Identify which cell holds the provided text, then report its [x, y] central coordinate. 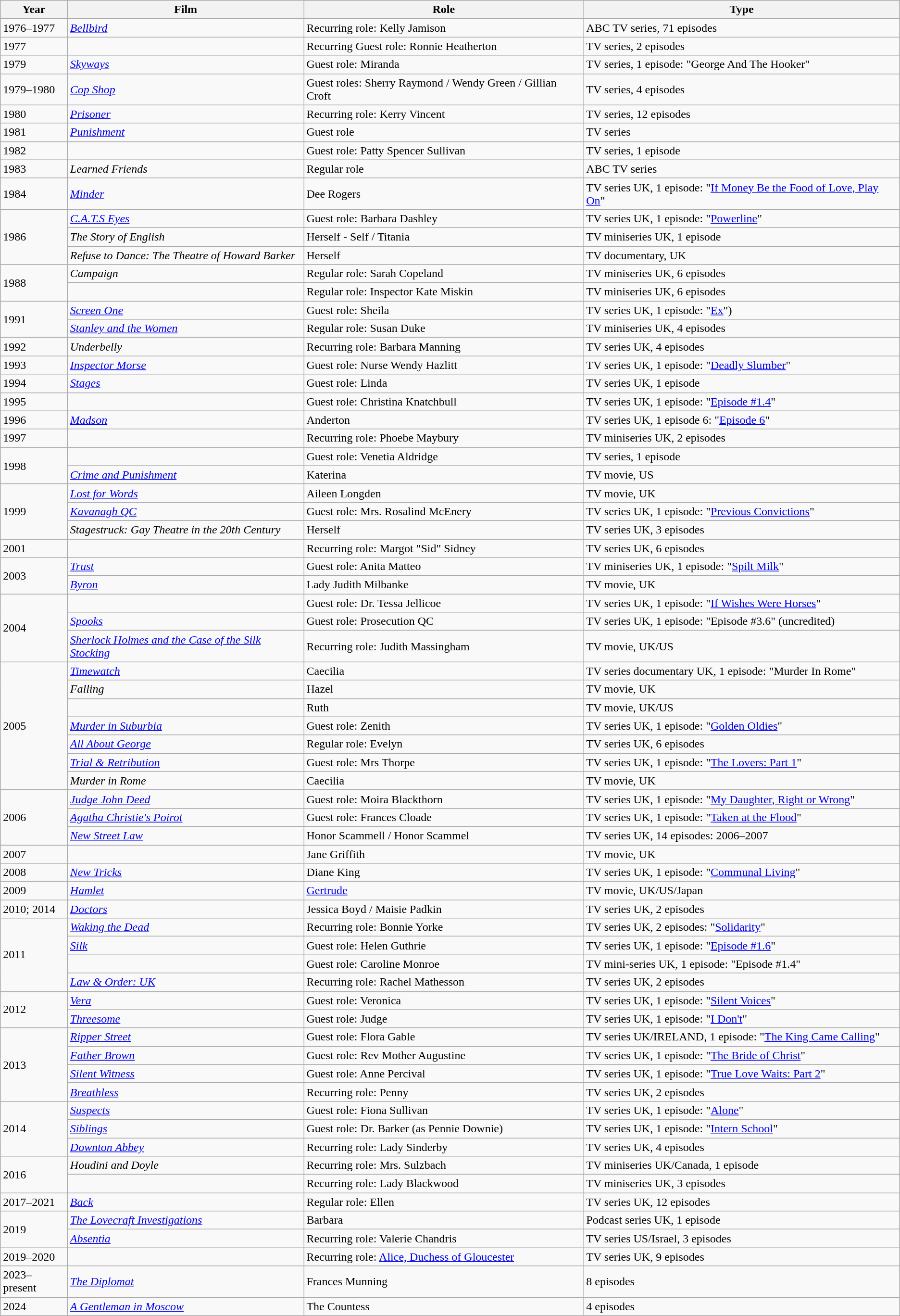
TV series UK, 3 episodes [741, 530]
Guest role: Miranda [444, 64]
Guest role: Nurse Wendy Hazlitt [444, 365]
Ripper Street [186, 1037]
Guest role: Flora Gable [444, 1037]
2006 [34, 817]
Guest role: Linda [444, 383]
TV series UK, 1 episode: "Silent Voices" [741, 1000]
A Gentleman in Moscow [186, 1306]
2016 [34, 1175]
1996 [34, 420]
1979 [34, 64]
TV series UK, 14 episodes: 2006–2007 [741, 835]
Guest role: Judge [444, 1019]
2019–2020 [34, 1257]
Murder in Suburbia [186, 726]
1999 [34, 511]
Regular role [444, 169]
Recurring role: Lady Blackwood [444, 1184]
TV miniseries UK, 1 episode [741, 237]
TV series UK, 1 episode: "Taken at the Flood" [741, 817]
Guest role: Patty Spencer Sullivan [444, 151]
Guest role: Helen Guthrie [444, 946]
Barbara [444, 1220]
Anderton [444, 420]
Judge John Deed [186, 799]
Silk [186, 946]
Guest role: Barbara Dashley [444, 218]
TV series UK, 12 episodes [741, 1202]
The Story of English [186, 237]
Dee Rogers [444, 193]
Trust [186, 567]
Film [186, 10]
Waking the Dead [186, 927]
TV series UK/IRELAND, 1 episode: "The King Came Calling" [741, 1037]
Guest role: Frances Cloade [444, 817]
TV miniseries UK, 2 episodes [741, 438]
2012 [34, 1010]
Recurring role: Kelly Jamison [444, 28]
TV movie, UK/US/Japan [741, 891]
Recurring Guest role: Ronnie Heatherton [444, 46]
TV documentary, UK [741, 255]
Crime and Punishment [186, 475]
Minder [186, 193]
4 episodes [741, 1306]
Regular role: Inspector Kate Miskin [444, 292]
TV mini-series UK, 1 episode: "Episode #1.4" [741, 964]
Downton Abbey [186, 1147]
Hamlet [186, 891]
Prisoner [186, 114]
1979–1980 [34, 89]
Campaign [186, 274]
Underbelly [186, 347]
2001 [34, 548]
TV series UK, 2 episodes: "Solidarity" [741, 927]
2009 [34, 891]
New Street Law [186, 835]
TV series UK, 1 episode: "Intern School" [741, 1128]
Trial & Retribution [186, 762]
1994 [34, 383]
Refuse to Dance: The Theatre of Howard Barker [186, 255]
Houdini and Doyle [186, 1165]
TV series UK, 1 episode: "Alone" [741, 1110]
1992 [34, 347]
Inspector Morse [186, 365]
1977 [34, 46]
Recurring role: Lady Sinderby [444, 1147]
Suspects [186, 1110]
1991 [34, 319]
Recurring role: Alice, Duchess of Gloucester [444, 1257]
Guest role: Anita Matteo [444, 567]
2013 [34, 1064]
Guest role: Prosecution QC [444, 621]
Spooks [186, 621]
Guest role: Moira Blackthorn [444, 799]
TV series UK, 1 episode: "Episode #3.6" (uncredited) [741, 621]
Katerina [444, 475]
Stagestruck: Gay Theatre in the 20th Century [186, 530]
TV series UK, 1 episode: "Powerline" [741, 218]
Stages [186, 383]
TV series UK, 1 episode: "If Wishes Were Horses" [741, 603]
Guest role: Fiona Sullivan [444, 1110]
ABC TV series, 71 episodes [741, 28]
Regular role: Susan Duke [444, 329]
Kavanagh QC [186, 511]
1997 [34, 438]
TV series UK, 1 episode: "True Love Waits: Part 2" [741, 1074]
Aileen Longden [444, 493]
TV series UK, 1 episode 6: "Episode 6" [741, 420]
TV series UK, 1 episode: "Communal Living" [741, 873]
1995 [34, 402]
The Countess [444, 1306]
Frances Munning [444, 1281]
TV series, 12 episodes [741, 114]
Recurring role: Valerie Chandris [444, 1239]
1998 [34, 466]
Recurring role: Penny [444, 1092]
Recurring role: Margot "Sid" Sidney [444, 548]
Guest role: Veronica [444, 1000]
Lady Judith Milbanke [444, 585]
Bellbird [186, 28]
TV series UK, 1 episode: "Deadly Slumber" [741, 365]
TV series UK, 1 episode: "My Daughter, Right or Wrong" [741, 799]
Murder in Rome [186, 781]
Doctors [186, 909]
2003 [34, 576]
The Diplomat [186, 1281]
TV miniseries UK, 3 episodes [741, 1184]
Vera [186, 1000]
Diane King [444, 873]
Stanley and the Women [186, 329]
Cop Shop [186, 89]
1983 [34, 169]
Skyways [186, 64]
Guest role: Sheila [444, 310]
Recurring role: Barbara Manning [444, 347]
Threesome [186, 1019]
2017–2021 [34, 1202]
Madson [186, 420]
New Tricks [186, 873]
Role [444, 10]
1993 [34, 365]
Jessica Boyd / Maisie Padkin [444, 909]
2014 [34, 1128]
TV series UK, 1 episode [741, 383]
TV series, 4 episodes [741, 89]
TV series UK, 1 episode: "Ex") [741, 310]
Siblings [186, 1128]
2011 [34, 955]
The Lovecraft Investigations [186, 1220]
Regular role: Sarah Copeland [444, 274]
Breathless [186, 1092]
2023–present [34, 1281]
2005 [34, 726]
Herself - Self / Titania [444, 237]
TV series UK, 1 episode: "Previous Convictions" [741, 511]
C.A.T.S Eyes [186, 218]
Father Brown [186, 1055]
Sherlock Holmes and the Case of the Silk Stocking [186, 646]
TV miniseries UK, 1 episode: "Spilt Milk" [741, 567]
TV series US/Israel, 3 episodes [741, 1239]
Falling [186, 689]
Guest role: Christina Knatchbull [444, 402]
TV series UK, 1 episode: "Episode #1.6" [741, 946]
Guest role: Dr. Barker (as Pennie Downie) [444, 1128]
1981 [34, 132]
Recurring role: Kerry Vincent [444, 114]
Agatha Christie's Poirot [186, 817]
Type [741, 10]
Gertrude [444, 891]
Honor Scammell / Honor Scammel [444, 835]
Silent Witness [186, 1074]
8 episodes [741, 1281]
1980 [34, 114]
2008 [34, 873]
Guest role: Mrs. Rosalind McEnery [444, 511]
2019 [34, 1229]
Guest role: Rev Mother Augustine [444, 1055]
Guest role: Mrs Thorpe [444, 762]
Timewatch [186, 671]
Recurring role: Rachel Mathesson [444, 982]
TV series UK, 1 episode: "The Bride of Christ" [741, 1055]
Ruth [444, 708]
TV series UK, 9 episodes [741, 1257]
Guest roles: Sherry Raymond / Wendy Green / Gillian Croft [444, 89]
Podcast series UK, 1 episode [741, 1220]
2024 [34, 1306]
TV series [741, 132]
Guest role: Zenith [444, 726]
TV miniseries UK/Canada, 1 episode [741, 1165]
ABC TV series [741, 169]
2010; 2014 [34, 909]
Guest role: Venetia Aldridge [444, 456]
All About George [186, 744]
Byron [186, 585]
Punishment [186, 132]
TV series UK, 1 episode: "Golden Oldies" [741, 726]
TV series UK, 1 episode: "Episode #1.4" [741, 402]
Absentia [186, 1239]
TV series documentary UK, 1 episode: "Murder In Rome" [741, 671]
1986 [34, 237]
1976–1977 [34, 28]
TV series UK, 1 episode: "The Lovers: Part 1" [741, 762]
2004 [34, 628]
TV miniseries UK, 4 episodes [741, 329]
1984 [34, 193]
Guest role: Dr. Tessa Jellicoe [444, 603]
TV series, 1 episode: "George And The Hooker" [741, 64]
Screen One [186, 310]
Recurring role: Judith Massingham [444, 646]
TV movie, US [741, 475]
TV series, 2 episodes [741, 46]
Back [186, 1202]
TV series UK, 1 episode: "If Money Be the Food of Love, Play On" [741, 193]
Lost for Words [186, 493]
Law & Order: UK [186, 982]
Guest role: Caroline Monroe [444, 964]
Regular role: Ellen [444, 1202]
Hazel [444, 689]
Recurring role: Bonnie Yorke [444, 927]
Regular role: Evelyn [444, 744]
1988 [34, 283]
Jane Griffith [444, 854]
2007 [34, 854]
Guest role [444, 132]
Year [34, 10]
Recurring role: Mrs. Sulzbach [444, 1165]
Learned Friends [186, 169]
Recurring role: Phoebe Maybury [444, 438]
Guest role: Anne Percival [444, 1074]
TV series UK, 1 episode: "I Don't" [741, 1019]
1982 [34, 151]
